Provide the [x, y] coordinate of the cell's center where the given text is located.  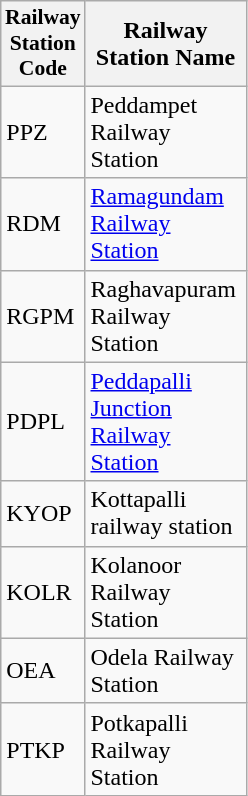
RDM [43, 224]
Railway Station Name [166, 44]
KOLR [43, 592]
Raghavapuram Railway Station [166, 316]
PPZ [43, 132]
Peddampet Railway Station [166, 132]
Odela Railway Station [166, 670]
RGPM [43, 316]
Ramagundam Railway Station [166, 224]
Railway Station Code [43, 44]
Peddapalli Junction Railway Station [166, 422]
KYOP [43, 514]
OEA [43, 670]
PTKP [43, 749]
Potkapalli Railway Station [166, 749]
Kottapalli railway station [166, 514]
Kolanoor Railway Station [166, 592]
PDPL [43, 422]
